Identify which cell holds the provided text, then report its (X, Y) central coordinate. 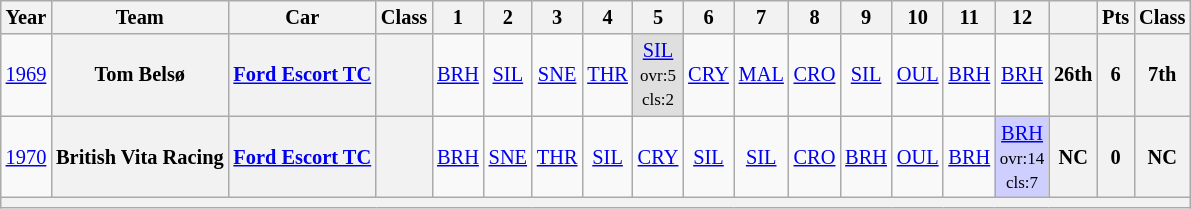
Year (26, 17)
SILovr:5cls:2 (658, 75)
10 (918, 17)
0 (1116, 157)
BRHovr:14cls:7 (1022, 157)
Car (302, 17)
5 (658, 17)
12 (1022, 17)
Team (140, 17)
Pts (1116, 17)
8 (815, 17)
1969 (26, 75)
9 (866, 17)
British Vita Racing (140, 157)
MAL (762, 75)
3 (557, 17)
4 (607, 17)
11 (969, 17)
2 (508, 17)
7 (762, 17)
Tom Belsø (140, 75)
7th (1162, 75)
26th (1073, 75)
1 (458, 17)
1970 (26, 157)
